Extract the [x, y] coordinate from the center of the cell holding the provided text.  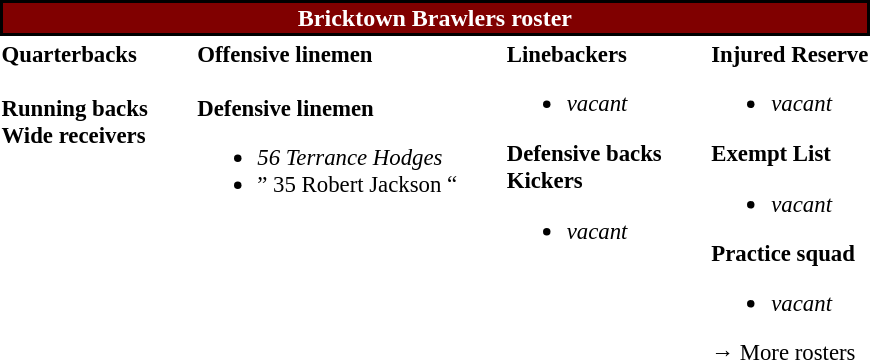
Bricktown Brawlers roster [435, 18]
